Find where the given text appears and provide that cell's center as (X, Y) coordinate. 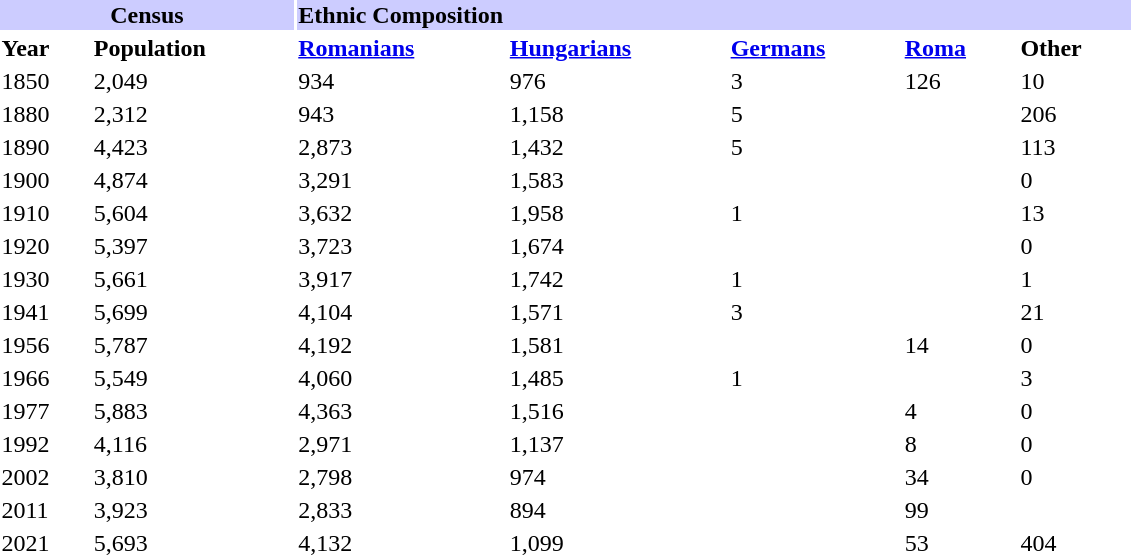
5,699 (192, 312)
1,581 (617, 345)
1966 (44, 378)
1,158 (617, 114)
14 (960, 345)
4,423 (192, 147)
2002 (44, 477)
1,742 (617, 279)
1956 (44, 345)
4,116 (192, 444)
4,060 (401, 378)
Roma (960, 48)
1941 (44, 312)
3,923 (192, 510)
34 (960, 477)
2,049 (192, 81)
5,883 (192, 411)
126 (960, 81)
1,137 (617, 444)
2011 (44, 510)
5,549 (192, 378)
Population (192, 48)
1,958 (617, 213)
Year (44, 48)
1,432 (617, 147)
1910 (44, 213)
974 (617, 477)
5,604 (192, 213)
4,874 (192, 180)
4,363 (401, 411)
Germans (814, 48)
1,674 (617, 246)
1,583 (617, 180)
4,192 (401, 345)
976 (617, 81)
3,810 (192, 477)
3,291 (401, 180)
934 (401, 81)
2,971 (401, 444)
1,516 (617, 411)
Hungarians (617, 48)
3,917 (401, 279)
4,104 (401, 312)
894 (617, 510)
5,397 (192, 246)
5,787 (192, 345)
Census (147, 15)
8 (960, 444)
1880 (44, 114)
2,833 (401, 510)
99 (960, 510)
1850 (44, 81)
1,485 (617, 378)
3,632 (401, 213)
2,873 (401, 147)
5,661 (192, 279)
943 (401, 114)
3,723 (401, 246)
1890 (44, 147)
1992 (44, 444)
Romanians (401, 48)
2,312 (192, 114)
1,571 (617, 312)
1900 (44, 180)
2,798 (401, 477)
1977 (44, 411)
1920 (44, 246)
4 (960, 411)
1930 (44, 279)
